Extract the (X, Y) coordinate from the center of the cell holding the provided text.  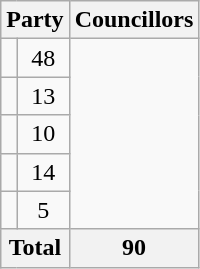
Total (35, 248)
48 (43, 58)
14 (43, 172)
10 (43, 134)
90 (134, 248)
Councillors (134, 20)
13 (43, 96)
Party (35, 20)
5 (43, 210)
